Search for the cell housing the specified text and yield its (X, Y) center coordinate. 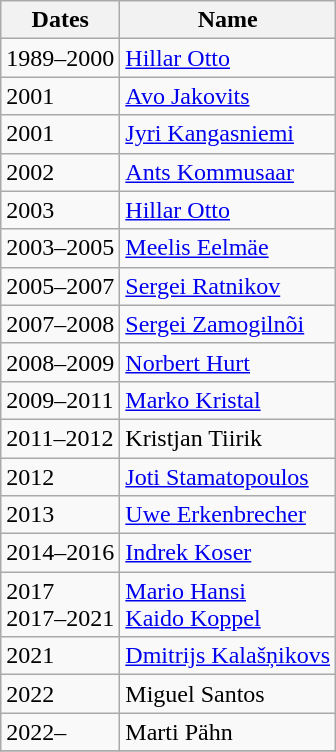
Dates (60, 20)
2003 (60, 210)
2003–2005 (60, 248)
Meelis Eelmäe (228, 248)
Uwe Erkenbrecher (228, 515)
20172017–2021 (60, 604)
Marko Kristal (228, 400)
Marti Pähn (228, 732)
2014–2016 (60, 553)
2022 (60, 694)
2022– (60, 732)
2011–2012 (60, 438)
2021 (60, 656)
Kristjan Tiirik (228, 438)
Sergei Zamogilnõi (228, 324)
2008–2009 (60, 362)
Avo Jakovits (228, 96)
Ants Kommusaar (228, 172)
2005–2007 (60, 286)
Jyri Kangasniemi (228, 134)
Mario Hansi Kaido Koppel (228, 604)
Dmitrijs Kalašņikovs (228, 656)
Joti Stamatopoulos (228, 477)
Name (228, 20)
2009–2011 (60, 400)
Sergei Ratnikov (228, 286)
2012 (60, 477)
Indrek Koser (228, 553)
1989–2000 (60, 58)
Miguel Santos (228, 694)
2002 (60, 172)
Norbert Hurt (228, 362)
2013 (60, 515)
2007–2008 (60, 324)
